Determine the [X, Y] coordinate at the center of the cell enclosing the given text.  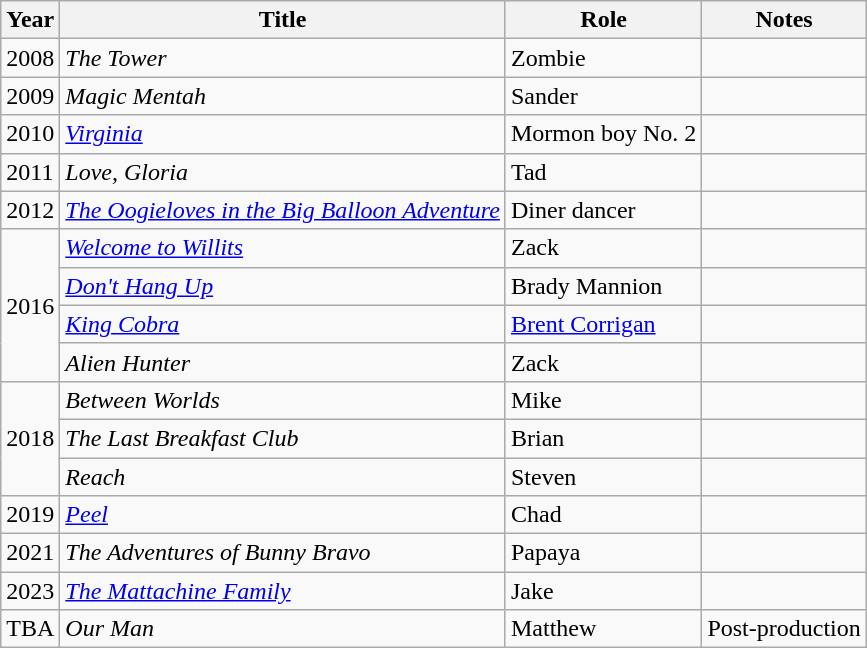
Welcome to Willits [283, 248]
King Cobra [283, 324]
2008 [30, 58]
2010 [30, 134]
2018 [30, 438]
Steven [603, 477]
2011 [30, 172]
Zombie [603, 58]
Peel [283, 515]
Chad [603, 515]
The Oogieloves in the Big Balloon Adventure [283, 210]
Matthew [603, 629]
The Adventures of Bunny Bravo [283, 553]
Diner dancer [603, 210]
2012 [30, 210]
Tad [603, 172]
2023 [30, 591]
Brian [603, 438]
Virginia [283, 134]
Mormon boy No. 2 [603, 134]
Magic Mentah [283, 96]
The Tower [283, 58]
2016 [30, 305]
Jake [603, 591]
Notes [784, 20]
TBA [30, 629]
Don't Hang Up [283, 286]
2009 [30, 96]
The Last Breakfast Club [283, 438]
Our Man [283, 629]
Role [603, 20]
2019 [30, 515]
Sander [603, 96]
Post-production [784, 629]
2021 [30, 553]
Brent Corrigan [603, 324]
The Mattachine Family [283, 591]
Brady Mannion [603, 286]
Between Worlds [283, 400]
Mike [603, 400]
Love, Gloria [283, 172]
Reach [283, 477]
Title [283, 20]
Papaya [603, 553]
Alien Hunter [283, 362]
Year [30, 20]
